Provide the (X, Y) coordinate of the cell's center where the given text is located.  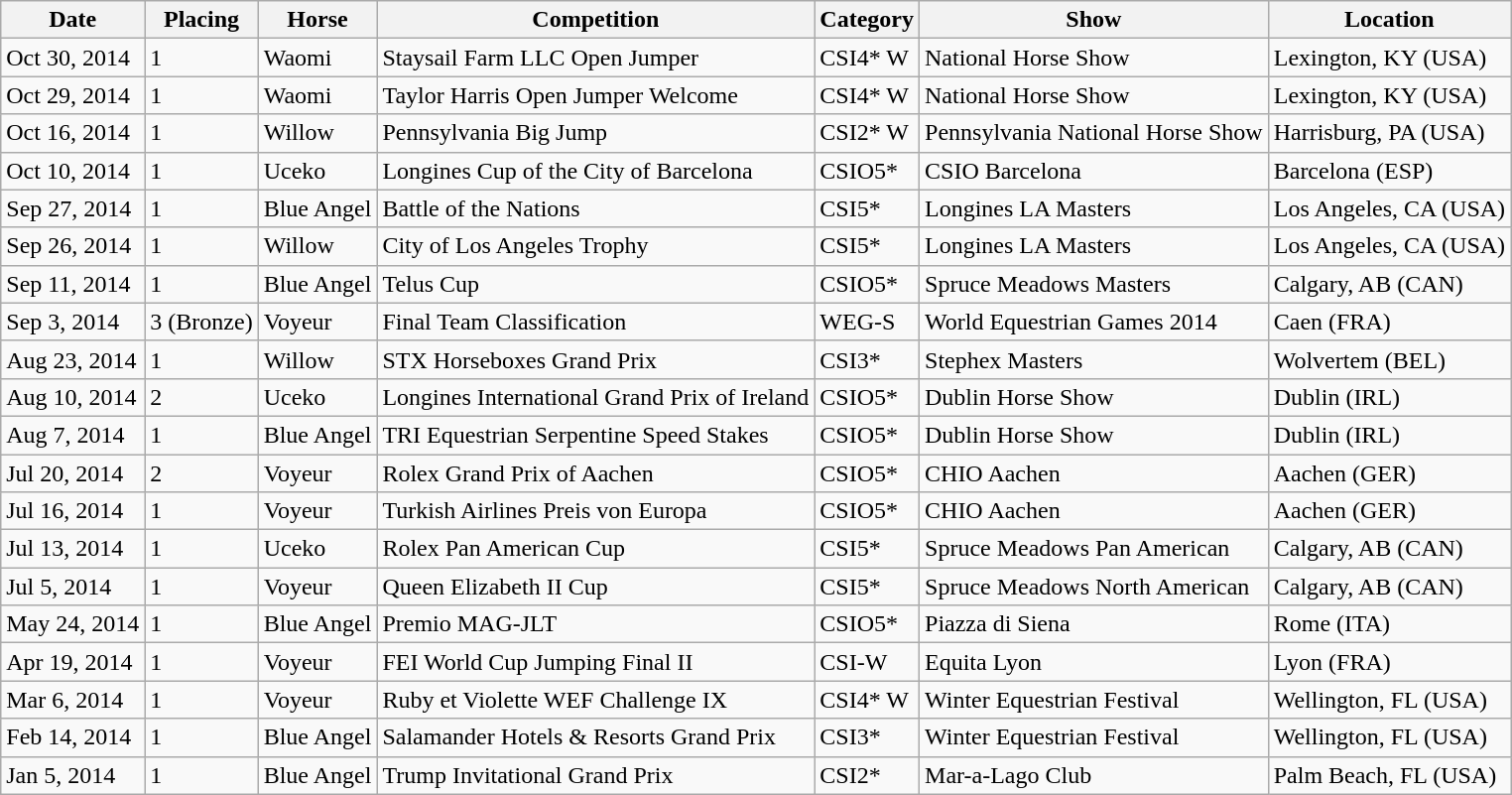
Aug 10, 2014 (73, 397)
Rolex Pan American Cup (595, 549)
Jul 13, 2014 (73, 549)
Jul 16, 2014 (73, 511)
Sep 27, 2014 (73, 208)
Oct 29, 2014 (73, 95)
Pennsylvania Big Jump (595, 133)
WEG-S (867, 322)
Staysail Farm LLC Open Jumper (595, 58)
Category (867, 20)
Sep 26, 2014 (73, 246)
Palm Beach, FL (USA) (1389, 775)
May 24, 2014 (73, 624)
Mar 6, 2014 (73, 700)
Rolex Grand Prix of Aachen (595, 473)
Oct 10, 2014 (73, 171)
Trump Invitational Grand Prix (595, 775)
Show (1094, 20)
Competition (595, 20)
Horse (317, 20)
Feb 14, 2014 (73, 737)
Oct 30, 2014 (73, 58)
Location (1389, 20)
CSI2* (867, 775)
Jan 5, 2014 (73, 775)
Mar-a-Lago Club (1094, 775)
Stephex Masters (1094, 359)
Queen Elizabeth II Cup (595, 587)
Taylor Harris Open Jumper Welcome (595, 95)
Premio MAG-JLT (595, 624)
Telus Cup (595, 284)
Lyon (FRA) (1389, 662)
Final Team Classification (595, 322)
Oct 16, 2014 (73, 133)
Rome (ITA) (1389, 624)
Caen (FRA) (1389, 322)
3 (Bronze) (201, 322)
Salamander Hotels & Resorts Grand Prix (595, 737)
CSIO Barcelona (1094, 171)
Jul 20, 2014 (73, 473)
Spruce Meadows Pan American (1094, 549)
Date (73, 20)
World Equestrian Games 2014 (1094, 322)
Piazza di Siena (1094, 624)
Spruce Meadows Masters (1094, 284)
Jul 5, 2014 (73, 587)
CSI2* W (867, 133)
CSI-W (867, 662)
City of Los Angeles Trophy (595, 246)
Barcelona (ESP) (1389, 171)
STX Horseboxes Grand Prix (595, 359)
Sep 3, 2014 (73, 322)
Aug 7, 2014 (73, 435)
Spruce Meadows North American (1094, 587)
Pennsylvania National Horse Show (1094, 133)
TRI Equestrian Serpentine Speed Stakes (595, 435)
Sep 11, 2014 (73, 284)
Turkish Airlines Preis von Europa (595, 511)
Ruby et Violette WEF Challenge IX (595, 700)
Aug 23, 2014 (73, 359)
Apr 19, 2014 (73, 662)
Equita Lyon (1094, 662)
FEI World Cup Jumping Final II (595, 662)
Harrisburg, PA (USA) (1389, 133)
Longines International Grand Prix of Ireland (595, 397)
Longines Cup of the City of Barcelona (595, 171)
Wolvertem (BEL) (1389, 359)
Battle of the Nations (595, 208)
Placing (201, 20)
